Locate the cell with the specified text and output its [X, Y] center coordinate. 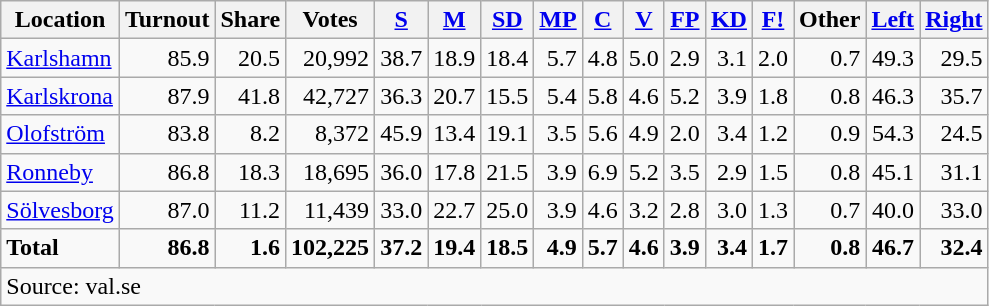
1.3 [772, 210]
8,372 [330, 134]
6.9 [602, 172]
2.8 [684, 210]
1.5 [772, 172]
22.7 [454, 210]
20,992 [330, 58]
Other [830, 20]
21.5 [508, 172]
5.0 [644, 58]
1.8 [772, 96]
Karlshamn [60, 58]
29.5 [954, 58]
45.1 [893, 172]
Left [893, 20]
5.6 [602, 134]
32.4 [954, 248]
1.6 [250, 248]
Sölvesborg [60, 210]
36.3 [402, 96]
102,225 [330, 248]
15.5 [508, 96]
11,439 [330, 210]
40.0 [893, 210]
38.7 [402, 58]
Total [60, 248]
FP [684, 20]
Karlskrona [60, 96]
1.2 [772, 134]
20.7 [454, 96]
5.4 [558, 96]
41.8 [250, 96]
17.8 [454, 172]
87.0 [167, 210]
8.2 [250, 134]
35.7 [954, 96]
42,727 [330, 96]
18.9 [454, 58]
KD [728, 20]
19.4 [454, 248]
46.3 [893, 96]
85.9 [167, 58]
18.4 [508, 58]
3.2 [644, 210]
5.8 [602, 96]
3.0 [728, 210]
0.9 [830, 134]
45.9 [402, 134]
36.0 [402, 172]
18.3 [250, 172]
M [454, 20]
13.4 [454, 134]
Olofström [60, 134]
3.1 [728, 58]
46.7 [893, 248]
Share [250, 20]
19.1 [508, 134]
1.7 [772, 248]
Votes [330, 20]
37.2 [402, 248]
20.5 [250, 58]
4.8 [602, 58]
11.2 [250, 210]
31.1 [954, 172]
F! [772, 20]
87.9 [167, 96]
25.0 [508, 210]
MP [558, 20]
18.5 [508, 248]
83.8 [167, 134]
S [402, 20]
18,695 [330, 172]
SD [508, 20]
49.3 [893, 58]
54.3 [893, 134]
Right [954, 20]
Source: val.se [494, 286]
V [644, 20]
Ronneby [60, 172]
Location [60, 20]
Turnout [167, 20]
C [602, 20]
24.5 [954, 134]
